Locate the cell with the specified text and output its (x, y) center coordinate. 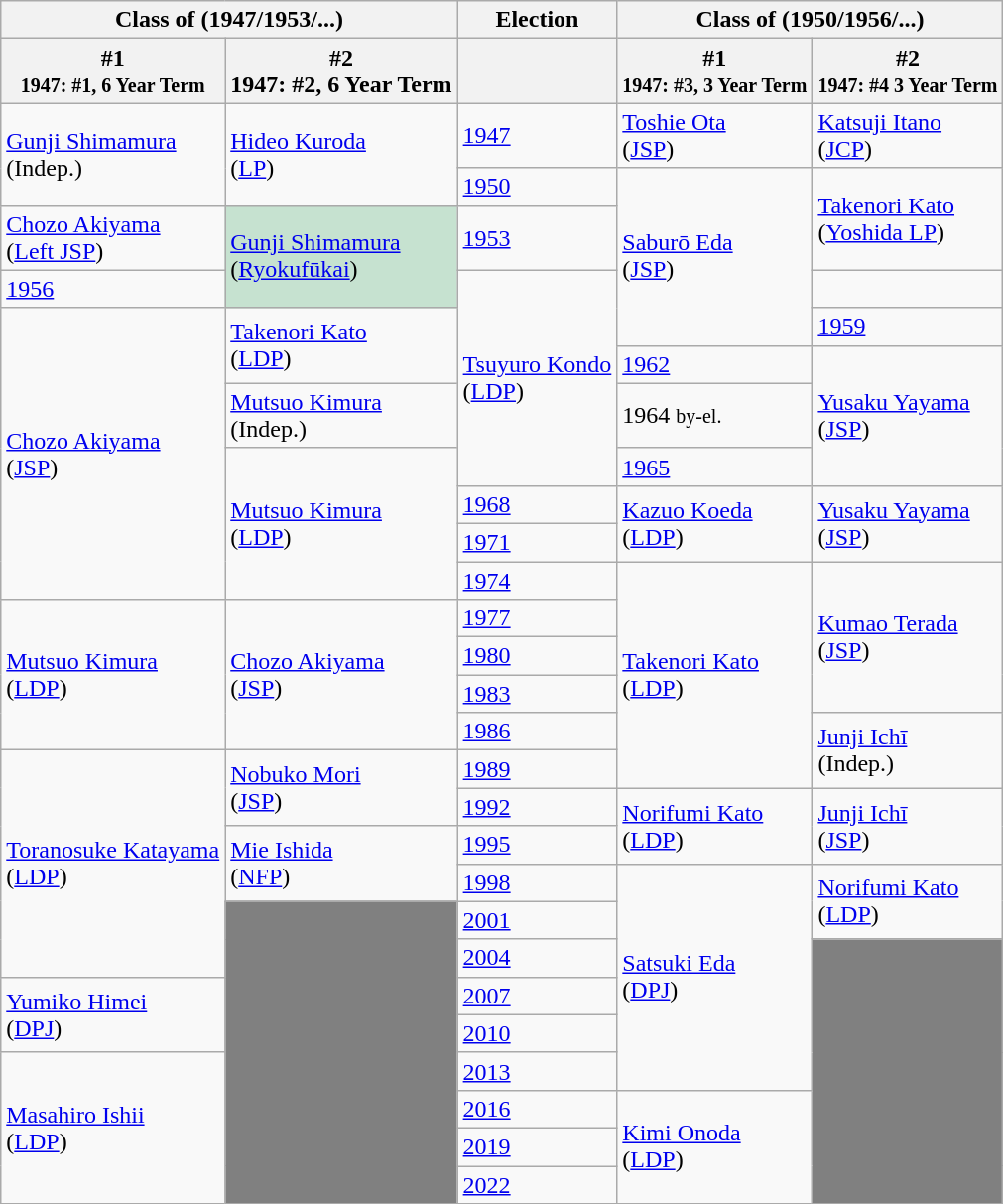
1962 (714, 364)
Toranosuke Katayama(LDP) (113, 864)
1947 (538, 135)
2001 (538, 920)
1968 (538, 504)
Nobuko Mori(JSP) (341, 788)
Junji Ichī(Indep.) (908, 750)
1989 (538, 769)
2019 (538, 1146)
Mie Ishida(NFP) (341, 864)
Gunji Shimamura(Ryokufūkai) (341, 256)
2007 (538, 996)
2022 (538, 1184)
Tsuyuro Kondo(LDP) (538, 377)
2010 (538, 1033)
Chozo Akiyama(Left JSP) (113, 238)
2016 (538, 1109)
Saburō Eda(JSP) (714, 256)
Masahiro Ishii(LDP) (113, 1128)
1953 (538, 238)
1964 by-el. (714, 415)
1974 (538, 581)
Class of (1947/1953/...) (229, 20)
1983 (538, 694)
1971 (538, 542)
#21947: #4 3 Year Term (908, 71)
Hideo Kuroda(LP) (341, 155)
#21947: #2, 6 Year Term (341, 71)
Kazuo Koeda(LDP) (714, 523)
Katsuji Itano(JCP) (908, 135)
Kimi Onoda(LDP) (714, 1146)
#11947: #3, 3 Year Term (714, 71)
1986 (538, 732)
1980 (538, 656)
1977 (538, 618)
#11947: #1, 6 Year Term (113, 71)
2004 (538, 958)
1950 (538, 187)
1995 (538, 845)
1965 (714, 467)
Class of (1950/1956/...) (810, 20)
Election (538, 20)
1998 (538, 882)
1992 (538, 807)
2013 (538, 1071)
Satsuki Eda(DPJ) (714, 977)
Takenori Kato(Yoshida LP) (908, 218)
Yumiko Himei(DPJ) (113, 1014)
1956 (113, 289)
Mutsuo Kimura(Indep.) (341, 415)
1959 (908, 327)
Gunji Shimamura(Indep.) (113, 155)
Junji Ichī(JSP) (908, 826)
Toshie Ota(JSP) (714, 135)
Kumao Terada(JSP) (908, 637)
